Return the (x, y) coordinate for the center point of the cell that contains the specified text.  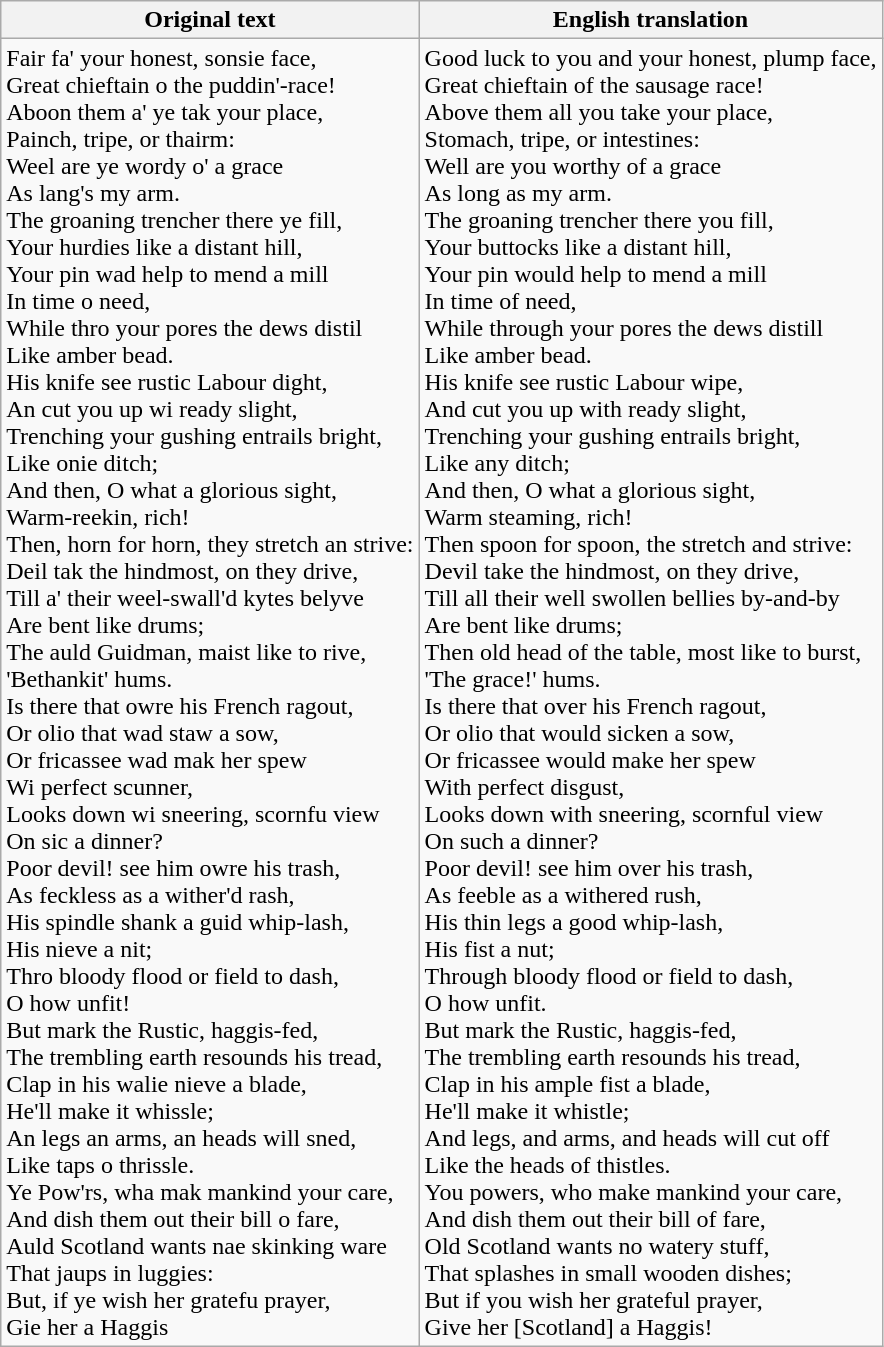
Original text (210, 20)
English translation (650, 20)
